Return the (X, Y) coordinate for the center point of the cell that contains the specified text.  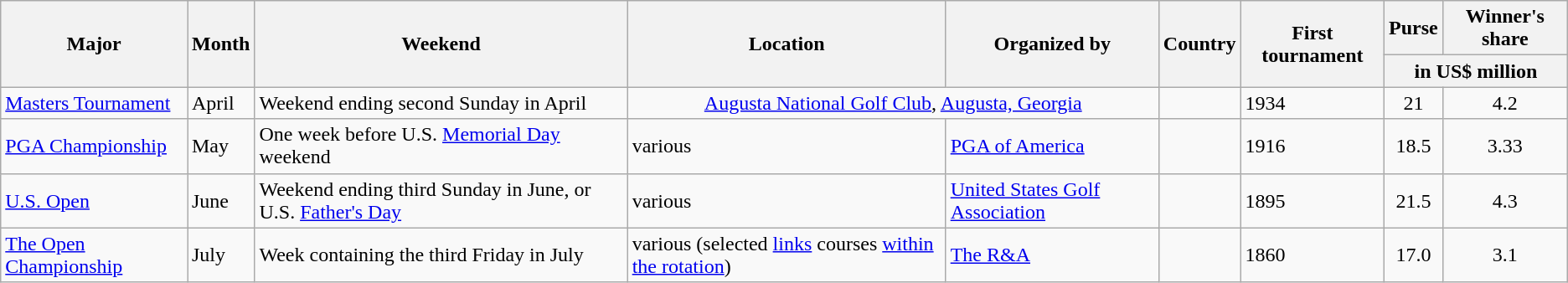
May (221, 146)
June (221, 201)
1934 (1313, 103)
1895 (1313, 201)
1860 (1313, 255)
U.S. Open (94, 201)
The Open Championship (94, 255)
Week containing the third Friday in July (441, 255)
Location (787, 44)
Masters Tournament (94, 103)
Purse (1414, 28)
3.33 (1504, 146)
PGA Championship (94, 146)
in US$ million (1476, 71)
4.2 (1504, 103)
1916 (1313, 146)
Augusta National Golf Club, Augusta, Georgia (893, 103)
One week before U.S. Memorial Day weekend (441, 146)
PGA of America (1052, 146)
The R&A (1052, 255)
various (selected links courses within the rotation) (787, 255)
July (221, 255)
17.0 (1414, 255)
4.3 (1504, 201)
Organized by (1052, 44)
Winner's share (1504, 28)
Country (1199, 44)
Major (94, 44)
18.5 (1414, 146)
21 (1414, 103)
United States Golf Association (1052, 201)
First tournament (1313, 44)
Weekend (441, 44)
3.1 (1504, 255)
21.5 (1414, 201)
Weekend ending second Sunday in April (441, 103)
Month (221, 44)
Weekend ending third Sunday in June, or U.S. Father's Day (441, 201)
April (221, 103)
